Pinpoint the cell where the given text exists, returning its [x, y] midpoint coordinate. 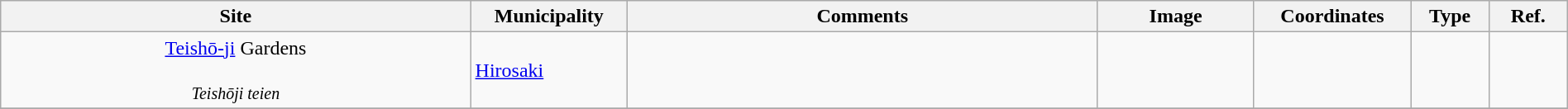
Teishō-ji GardensTeishōji teien [236, 70]
Comments [863, 17]
Municipality [549, 17]
Image [1176, 17]
Coordinates [1331, 17]
Site [236, 17]
Ref. [1528, 17]
Hirosaki [549, 70]
Type [1451, 17]
